Identify which cell holds the provided text, then report its [x, y] central coordinate. 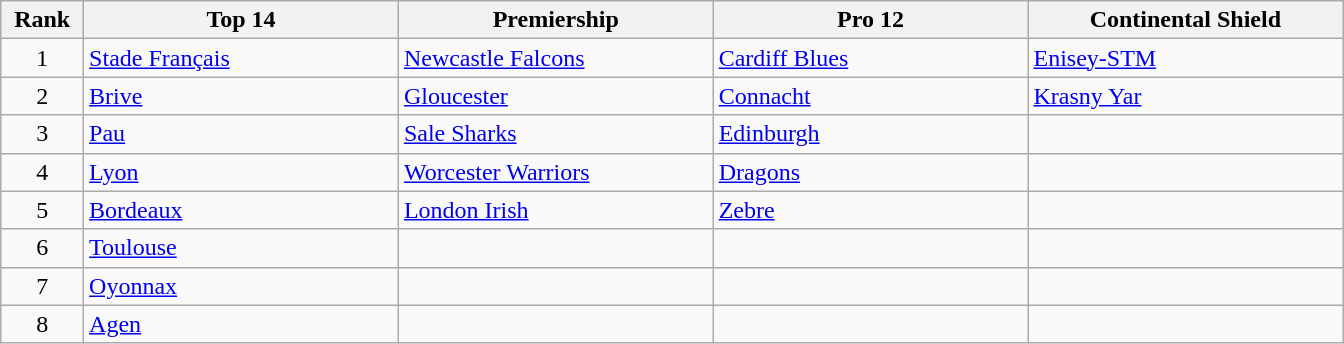
2 [42, 96]
Toulouse [242, 248]
Sale Sharks [556, 134]
Zebre [870, 210]
Lyon [242, 172]
Krasny Yar [1186, 96]
Agen [242, 324]
Connacht [870, 96]
1 [42, 58]
Premiership [556, 20]
Top 14 [242, 20]
Enisey-STM [1186, 58]
Rank [42, 20]
4 [42, 172]
8 [42, 324]
Continental Shield [1186, 20]
Stade Français [242, 58]
Edinburgh [870, 134]
7 [42, 286]
London Irish [556, 210]
Gloucester [556, 96]
Cardiff Blues [870, 58]
Worcester Warriors [556, 172]
Oyonnax [242, 286]
5 [42, 210]
Pau [242, 134]
Bordeaux [242, 210]
6 [42, 248]
Pro 12 [870, 20]
Newcastle Falcons [556, 58]
Brive [242, 96]
3 [42, 134]
Dragons [870, 172]
